Locate the cell with the specified text and output its (X, Y) center coordinate. 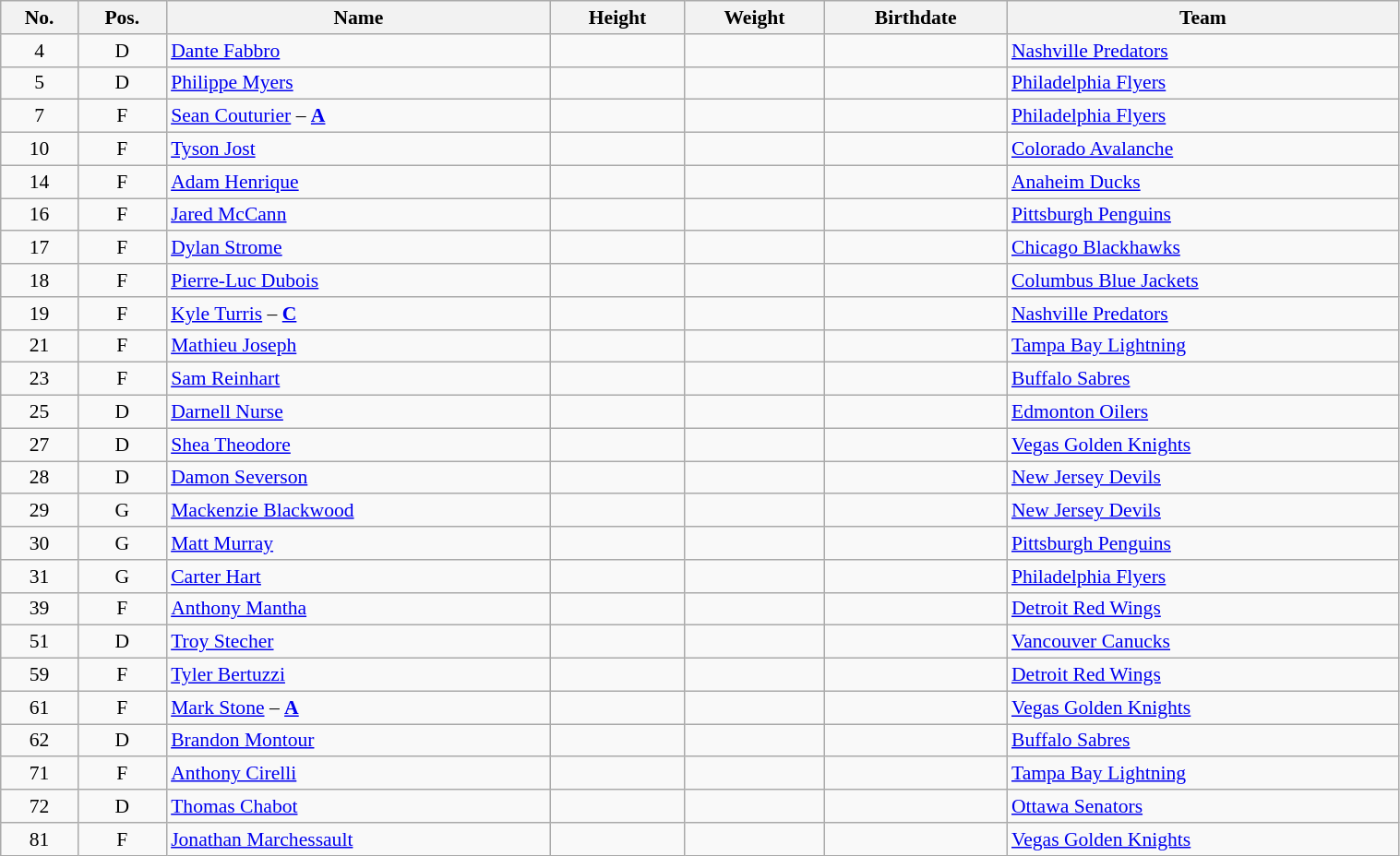
62 (40, 741)
81 (40, 839)
71 (40, 774)
4 (40, 51)
Dante Fabbro (358, 51)
Kyle Turris – C (358, 314)
Carter Hart (358, 577)
7 (40, 116)
Pierre-Luc Dubois (358, 280)
No. (40, 18)
61 (40, 707)
23 (40, 379)
21 (40, 346)
Brandon Montour (358, 741)
Adam Henrique (358, 182)
Sam Reinhart (358, 379)
59 (40, 675)
Height (618, 18)
27 (40, 445)
72 (40, 806)
19 (40, 314)
Troy Stecher (358, 642)
Jonathan Marchessault (358, 839)
Columbus Blue Jackets (1203, 280)
Anthony Cirelli (358, 774)
28 (40, 478)
51 (40, 642)
10 (40, 149)
31 (40, 577)
Philippe Myers (358, 83)
Mathieu Joseph (358, 346)
16 (40, 215)
14 (40, 182)
Thomas Chabot (358, 806)
Birthdate (915, 18)
5 (40, 83)
Shea Theodore (358, 445)
30 (40, 543)
18 (40, 280)
Team (1203, 18)
Mark Stone – A (358, 707)
Matt Murray (358, 543)
Damon Severson (358, 478)
Edmonton Oilers (1203, 412)
Vancouver Canucks (1203, 642)
Ottawa Senators (1203, 806)
Tyler Bertuzzi (358, 675)
Anaheim Ducks (1203, 182)
39 (40, 609)
Mackenzie Blackwood (358, 511)
17 (40, 248)
Name (358, 18)
Anthony Mantha (358, 609)
Tyson Jost (358, 149)
Colorado Avalanche (1203, 149)
Weight (754, 18)
29 (40, 511)
Chicago Blackhawks (1203, 248)
Dylan Strome (358, 248)
Pos. (122, 18)
Darnell Nurse (358, 412)
Sean Couturier – A (358, 116)
Jared McCann (358, 215)
25 (40, 412)
